Return [x, y] of the center of cell containing provided text 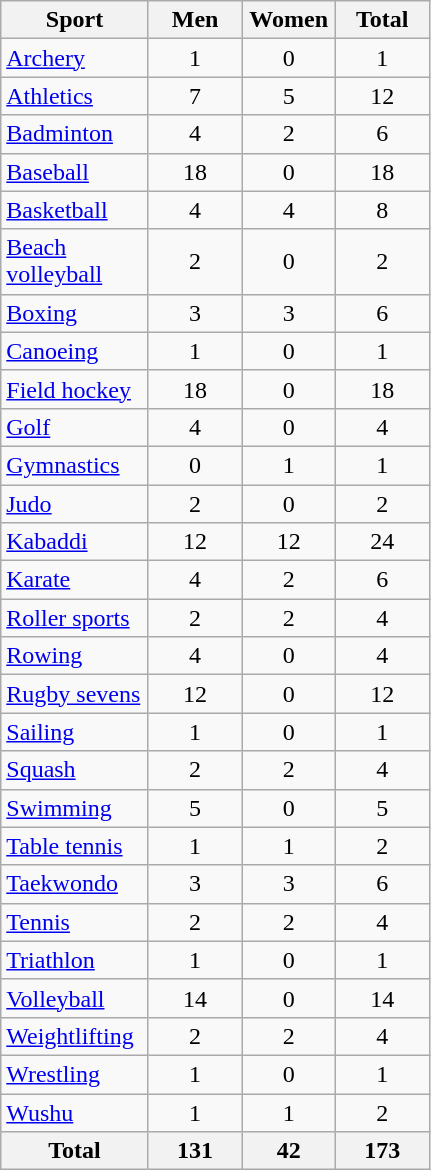
Men [195, 20]
Taekwondo [75, 884]
131 [195, 1151]
Canoeing [75, 351]
Field hockey [75, 389]
Weightlifting [75, 1036]
Karate [75, 580]
Baseball [75, 172]
Table tennis [75, 846]
Wushu [75, 1113]
Archery [75, 58]
Sailing [75, 732]
173 [382, 1151]
Golf [75, 427]
Swimming [75, 808]
Women [289, 20]
24 [382, 542]
Badminton [75, 134]
Judo [75, 503]
Basketball [75, 210]
Rugby sevens [75, 694]
Rowing [75, 656]
Kabaddi [75, 542]
Squash [75, 770]
Volleyball [75, 998]
42 [289, 1151]
Roller sports [75, 618]
7 [195, 96]
Beach volleyball [75, 262]
Triathlon [75, 960]
Boxing [75, 313]
8 [382, 210]
Wrestling [75, 1074]
Gymnastics [75, 465]
Sport [75, 20]
Tennis [75, 922]
Athletics [75, 96]
